Return the [X, Y] coordinate for the center point of the cell that contains the specified text.  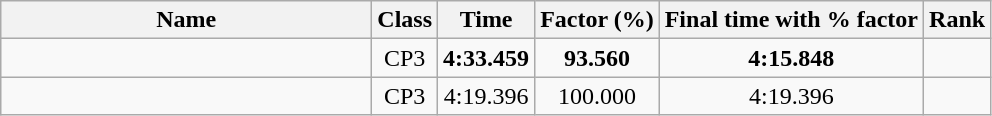
Final time with % factor [791, 20]
Class [405, 20]
93.560 [598, 58]
100.000 [598, 96]
Factor (%) [598, 20]
Name [186, 20]
Rank [958, 20]
4:15.848 [791, 58]
Time [486, 20]
4:33.459 [486, 58]
